Determine the [X, Y] coordinate at the center of the cell enclosing the given text.  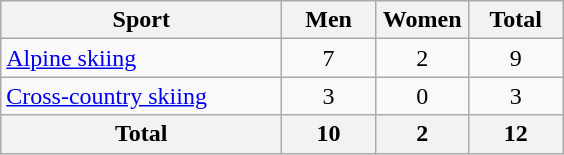
0 [422, 96]
9 [516, 58]
Cross-country skiing [142, 96]
Sport [142, 20]
7 [329, 58]
Men [329, 20]
10 [329, 134]
Women [422, 20]
Alpine skiing [142, 58]
12 [516, 134]
